Pinpoint the cell where the given text exists, returning its (X, Y) midpoint coordinate. 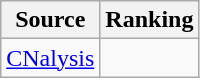
CNalysis (50, 58)
Ranking (150, 20)
Source (50, 20)
